Search for the cell housing the specified text and yield its [x, y] center coordinate. 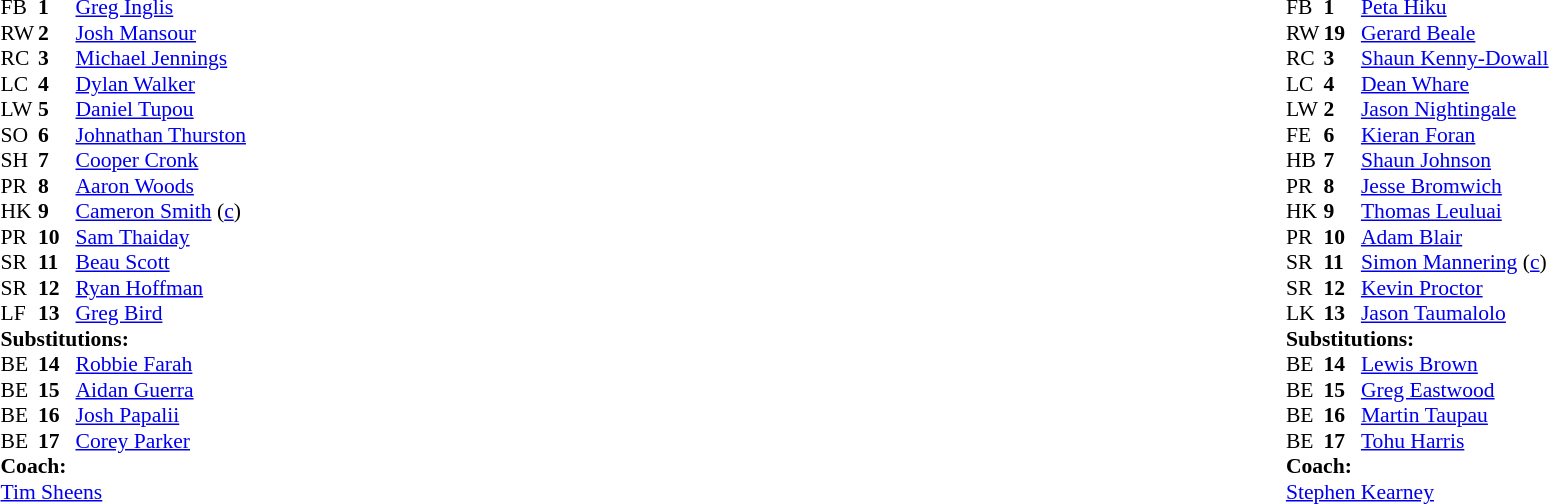
LK [1305, 313]
FE [1305, 135]
Aaron Woods [161, 186]
Kevin Proctor [1455, 288]
Cameron Smith (c) [161, 211]
Aidan Guerra [161, 390]
Gerard Beale [1455, 33]
Jesse Bromwich [1455, 186]
Shaun Kenny-Dowall [1455, 59]
Martin Taupau [1455, 415]
Kieran Foran [1455, 135]
Tohu Harris [1455, 441]
Dylan Walker [161, 84]
Adam Blair [1455, 237]
HB [1305, 161]
Josh Mansour [161, 33]
Corey Parker [161, 441]
Greg Eastwood [1455, 390]
5 [57, 109]
Shaun Johnson [1455, 161]
Cooper Cronk [161, 161]
Sam Thaiday [161, 237]
19 [1342, 33]
SO [19, 135]
Jason Taumalolo [1455, 313]
Johnathan Thurston [161, 135]
Josh Papalii [161, 415]
Simon Mannering (c) [1455, 263]
Greg Bird [161, 313]
Michael Jennings [161, 59]
Daniel Tupou [161, 109]
LF [19, 313]
Jason Nightingale [1455, 109]
Lewis Brown [1455, 365]
Beau Scott [161, 263]
Dean Whare [1455, 84]
SH [19, 161]
Thomas Leuluai [1455, 211]
Ryan Hoffman [161, 288]
Robbie Farah [161, 365]
